Find where the given text appears and provide that cell's center as (X, Y) coordinate. 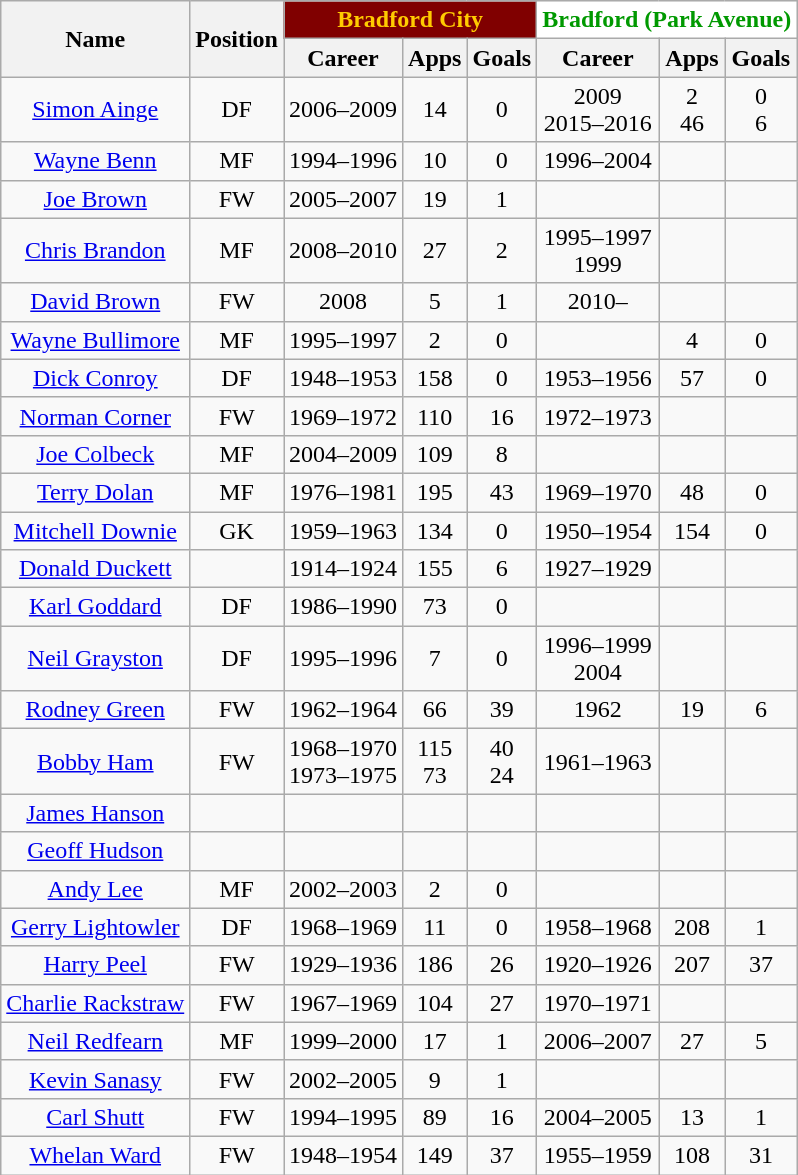
Mitchell Downie (96, 531)
186 (435, 965)
Neil Grayston (96, 658)
Wayne Benn (96, 161)
Donald Duckett (96, 569)
2008 (344, 302)
1995–19971999 (598, 250)
2006–2007 (598, 1041)
17 (435, 1041)
1996–19992004 (598, 658)
Charlie Rackstraw (96, 1003)
7 (435, 658)
1927–1929 (598, 569)
1968–19701973–1975 (344, 762)
Kevin Sanasy (96, 1079)
Karl Goddard (96, 607)
9 (435, 1079)
20092015–2016 (598, 110)
1961–1963 (598, 762)
158 (435, 378)
Bradford City (410, 20)
Bradford (Park Avenue) (667, 20)
06 (761, 110)
Gerry Lightowler (96, 927)
89 (435, 1117)
Andy Lee (96, 889)
1959–1963 (344, 531)
246 (692, 110)
Joe Colbeck (96, 454)
2005–2007 (344, 199)
1950–1954 (598, 531)
4024 (502, 762)
1968–1969 (344, 927)
Harry Peel (96, 965)
Joe Brown (96, 199)
1996–2004 (598, 161)
39 (502, 710)
1995–1997 (344, 340)
1958–1968 (598, 927)
43 (502, 492)
2002–2003 (344, 889)
1994–1995 (344, 1117)
155 (435, 569)
2004–2009 (344, 454)
10 (435, 161)
134 (435, 531)
26 (502, 965)
1999–2000 (344, 1041)
73 (435, 607)
Rodney Green (96, 710)
2002–2005 (344, 1079)
11 (435, 927)
Neil Redfearn (96, 1041)
GK (237, 531)
Name (96, 39)
Whelan Ward (96, 1155)
13 (692, 1117)
1970–1971 (598, 1003)
Bobby Ham (96, 762)
48 (692, 492)
149 (435, 1155)
1995–1996 (344, 658)
Chris Brandon (96, 250)
109 (435, 454)
1920–1926 (598, 965)
1953–1956 (598, 378)
2006–2009 (344, 110)
11573 (435, 762)
207 (692, 965)
208 (692, 927)
1976–1981 (344, 492)
31 (761, 1155)
110 (435, 416)
Geoff Hudson (96, 851)
4 (692, 340)
1967–1969 (344, 1003)
2004–2005 (598, 1117)
David Brown (96, 302)
Position (237, 39)
14 (435, 110)
108 (692, 1155)
1994–1996 (344, 161)
1986–1990 (344, 607)
Carl Shutt (96, 1117)
1962 (598, 710)
Norman Corner (96, 416)
2010– (598, 302)
8 (502, 454)
1948–1954 (344, 1155)
195 (435, 492)
1914–1924 (344, 569)
1929–1936 (344, 965)
Wayne Bullimore (96, 340)
1948–1953 (344, 378)
1962–1964 (344, 710)
57 (692, 378)
Simon Ainge (96, 110)
1972–1973 (598, 416)
James Hanson (96, 813)
Terry Dolan (96, 492)
154 (692, 531)
1969–1970 (598, 492)
104 (435, 1003)
1969–1972 (344, 416)
1955–1959 (598, 1155)
66 (435, 710)
Dick Conroy (96, 378)
2008–2010 (344, 250)
